Detect which cell encompasses the target text, then output its [X, Y] center coordinate. 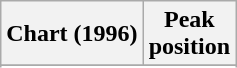
Peakposition [189, 34]
Chart (1996) [72, 34]
